For the text-containing cell, return its midpoint in (x, y) coordinate format. 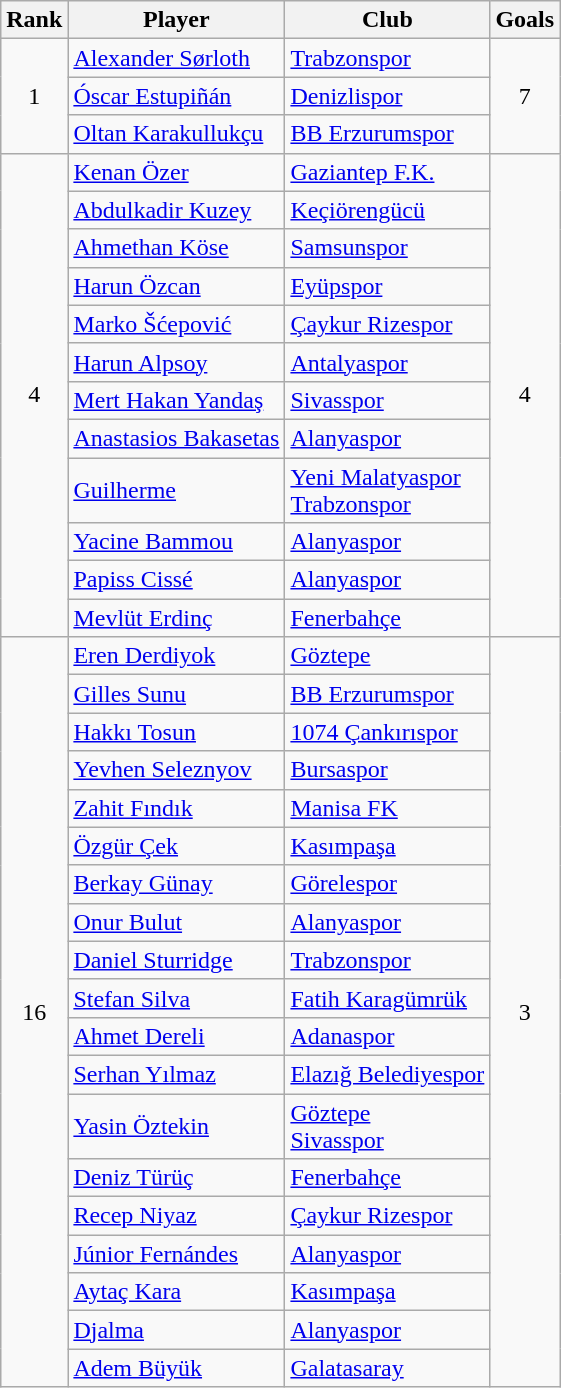
Zahit Fındık (176, 808)
Júnior Fernándes (176, 1254)
Görelespor (388, 884)
Stefan Silva (176, 998)
Harun Alpsoy (176, 362)
Daniel Sturridge (176, 960)
7 (525, 96)
Papiss Cissé (176, 580)
Mert Hakan Yandaş (176, 400)
Gilles Sunu (176, 694)
Hakkı Tosun (176, 732)
Club (388, 20)
Elazığ Belediyespor (388, 1074)
Recep Niyaz (176, 1216)
Rank (34, 20)
Player (176, 20)
1074 Çankırıspor (388, 732)
Manisa FK (388, 808)
Ahmet Dereli (176, 1036)
Aytaç Kara (176, 1292)
Keçiörengücü (388, 210)
Sivasspor (388, 400)
Abdulkadir Kuzey (176, 210)
Gaziantep F.K. (388, 172)
Özgür Çek (176, 846)
Adem Büyük (176, 1368)
1 (34, 96)
Denizlispor (388, 96)
3 (525, 1012)
Kenan Özer (176, 172)
Anastasios Bakasetas (176, 438)
Alexander Sørloth (176, 58)
Eren Derdiyok (176, 656)
Guilherme (176, 490)
GöztepeSivasspor (388, 1126)
Berkay Günay (176, 884)
Deniz Türüç (176, 1178)
Djalma (176, 1330)
Onur Bulut (176, 922)
Antalyaspor (388, 362)
Yacine Bammou (176, 542)
Ahmethan Köse (176, 248)
Mevlüt Erdinç (176, 618)
Yasin Öztekin (176, 1126)
Oltan Karakullukçu (176, 134)
Fatih Karagümrük (388, 998)
Harun Özcan (176, 286)
Yevhen Seleznyov (176, 770)
Yeni MalatyasporTrabzonspor (388, 490)
Adanaspor (388, 1036)
Göztepe (388, 656)
Serhan Yılmaz (176, 1074)
16 (34, 1012)
Bursaspor (388, 770)
Goals (525, 20)
Óscar Estupiñán (176, 96)
Marko Šćepović (176, 324)
Eyüpspor (388, 286)
Samsunspor (388, 248)
Galatasaray (388, 1368)
